Return (X, Y) of the center of cell containing provided text 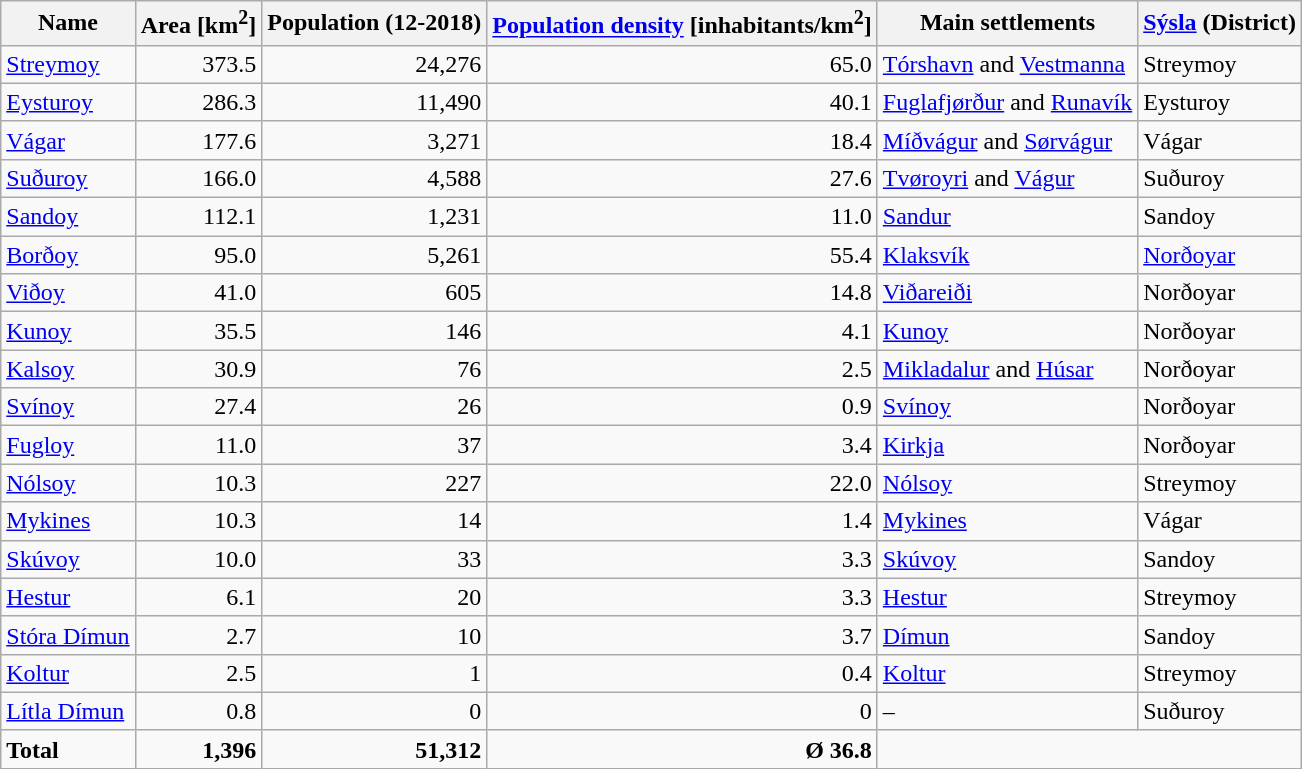
Lítla Dímun (68, 711)
373.5 (198, 64)
Kirkja (1007, 445)
4.1 (682, 331)
166.0 (198, 178)
10 (374, 635)
27.6 (682, 178)
Dímun (1007, 635)
76 (374, 369)
112.1 (198, 217)
Sandur (1007, 217)
Kalsoy (68, 369)
Viðareiði (1007, 293)
65.0 (682, 64)
Borðoy (68, 255)
Tórshavn and Vestmanna (1007, 64)
177.6 (198, 140)
Population (12-2018) (374, 24)
3.4 (682, 445)
Fugloy (68, 445)
227 (374, 483)
37 (374, 445)
Viðoy (68, 293)
20 (374, 597)
Fuglafjørður and Runavík (1007, 102)
27.4 (198, 407)
95.0 (198, 255)
Míðvágur and Sørvágur (1007, 140)
41.0 (198, 293)
Name (68, 24)
0.4 (682, 673)
24,276 (374, 64)
Area [km2] (198, 24)
1,396 (198, 749)
26 (374, 407)
55.4 (682, 255)
0.8 (198, 711)
22.0 (682, 483)
Ø 36.8 (682, 749)
Population density [inhabitants/km2] (682, 24)
Main settlements (1007, 24)
Stóra Dímun (68, 635)
14.8 (682, 293)
Total (68, 749)
18.4 (682, 140)
1,231 (374, 217)
30.9 (198, 369)
10.0 (198, 559)
3,271 (374, 140)
605 (374, 293)
2.7 (198, 635)
51,312 (374, 749)
1 (374, 673)
6.1 (198, 597)
33 (374, 559)
11,490 (374, 102)
286.3 (198, 102)
– (1007, 711)
4,588 (374, 178)
1.4 (682, 521)
Klaksvík (1007, 255)
3.7 (682, 635)
0.9 (682, 407)
Sýsla (District) (1220, 24)
Mikladalur and Húsar (1007, 369)
5,261 (374, 255)
35.5 (198, 331)
Tvøroyri and Vágur (1007, 178)
14 (374, 521)
40.1 (682, 102)
146 (374, 331)
